Determine the [X, Y] coordinate at the center of the cell enclosing the given text.  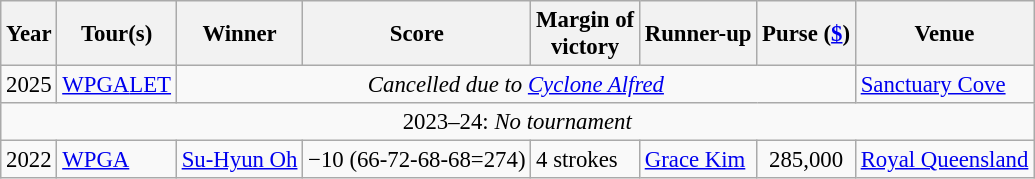
Runner-up [698, 34]
Winner [239, 34]
Su-Hyun Oh [239, 160]
WPGALET [116, 85]
285,000 [806, 160]
2022 [29, 160]
Royal Queensland [944, 160]
Margin ofvictory [586, 34]
WPGA [116, 160]
4 strokes [586, 160]
Grace Kim [698, 160]
Sanctuary Cove [944, 85]
Cancelled due to Cyclone Alfred [516, 85]
Year [29, 34]
Purse ($) [806, 34]
Score [417, 34]
Venue [944, 34]
2023–24: No tournament [518, 122]
Tour(s) [116, 34]
2025 [29, 85]
−10 (66-72-68-68=274) [417, 160]
